Search for the cell housing the specified text and yield its (x, y) center coordinate. 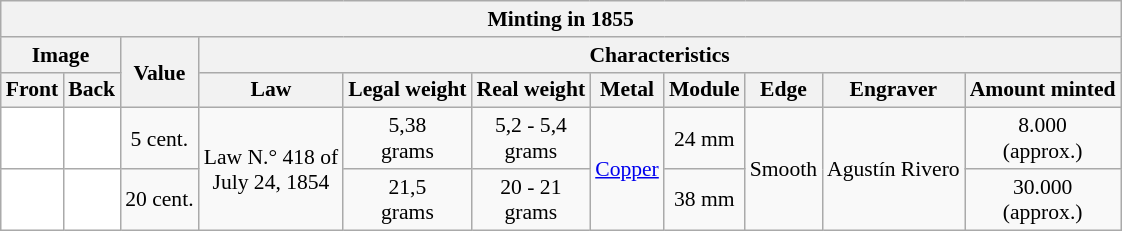
Amount minted (1043, 90)
Smooth (784, 169)
5,38grams (407, 138)
Law N.° 418 ofJuly 24, 1854 (272, 169)
Edge (784, 90)
8.000(approx.) (1043, 138)
Agustín Rivero (894, 169)
Minting in 1855 (561, 19)
20 - 21grams (532, 200)
Real weight (532, 90)
Metal (627, 90)
Engraver (894, 90)
Law (272, 90)
5 cent. (159, 138)
Image (60, 55)
Front (32, 90)
Value (159, 72)
Module (704, 90)
Back (92, 90)
38 mm (704, 200)
21,5grams (407, 200)
30.000(approx.) (1043, 200)
Characteristics (660, 55)
5,2 - 5,4grams (532, 138)
24 mm (704, 138)
Legal weight (407, 90)
20 cent. (159, 200)
Copper (627, 169)
